Provide the [X, Y] coordinate of the cell's center where the given text is located.  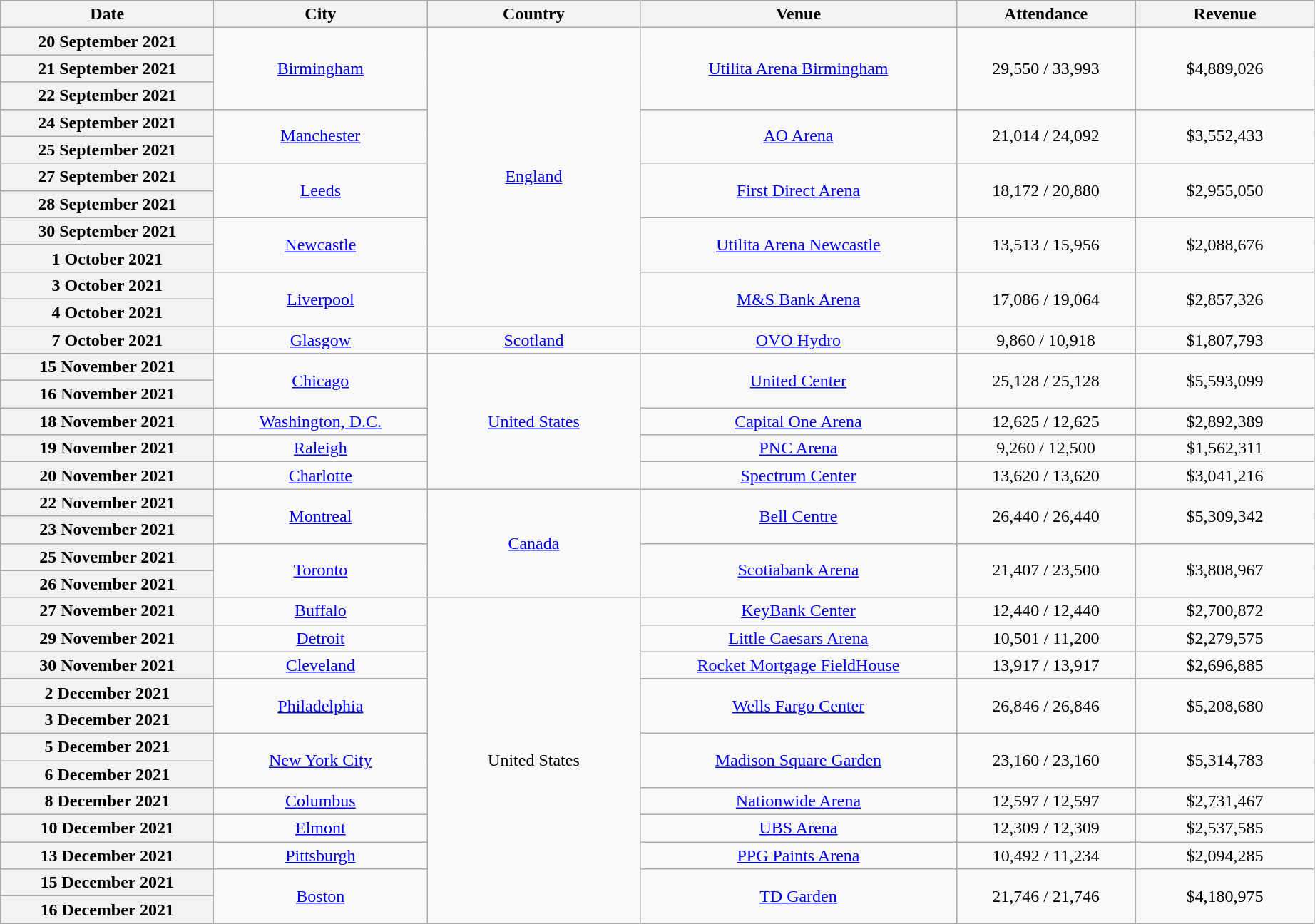
12,440 / 12,440 [1045, 611]
$5,208,680 [1225, 706]
6 December 2021 [107, 774]
$4,889,026 [1225, 68]
25 November 2021 [107, 557]
$4,180,975 [1225, 896]
$5,309,342 [1225, 516]
10,492 / 11,234 [1045, 856]
26 November 2021 [107, 584]
9,260 / 12,500 [1045, 448]
Date [107, 14]
$3,041,216 [1225, 476]
$2,700,872 [1225, 611]
13,917 / 13,917 [1045, 665]
M&S Bank Arena [799, 299]
Boston [321, 896]
Birmingham [321, 68]
Utilita Arena Newcastle [799, 245]
15 December 2021 [107, 883]
Little Caesars Arena [799, 638]
Manchester [321, 136]
PPG Paints Arena [799, 856]
Cleveland [321, 665]
18 November 2021 [107, 421]
8 December 2021 [107, 801]
13 December 2021 [107, 856]
Columbus [321, 801]
Glasgow [321, 340]
Bell Centre [799, 516]
21,407 / 23,500 [1045, 570]
Spectrum Center [799, 476]
Toronto [321, 570]
27 September 2021 [107, 177]
$2,892,389 [1225, 421]
KeyBank Center [799, 611]
Raleigh [321, 448]
$2,955,050 [1225, 190]
19 November 2021 [107, 448]
20 September 2021 [107, 41]
Scotland [533, 340]
25 September 2021 [107, 150]
United Center [799, 381]
21,746 / 21,746 [1045, 896]
AO Arena [799, 136]
$3,808,967 [1225, 570]
13,620 / 13,620 [1045, 476]
20 November 2021 [107, 476]
Washington, D.C. [321, 421]
$1,562,311 [1225, 448]
TD Garden [799, 896]
Wells Fargo Center [799, 706]
Chicago [321, 381]
$2,537,585 [1225, 828]
$1,807,793 [1225, 340]
Nationwide Arena [799, 801]
3 October 2021 [107, 285]
16 December 2021 [107, 910]
30 September 2021 [107, 231]
24 September 2021 [107, 123]
26,440 / 26,440 [1045, 516]
Country [533, 14]
12,625 / 12,625 [1045, 421]
23 November 2021 [107, 530]
25,128 / 25,128 [1045, 381]
15 November 2021 [107, 367]
12,597 / 12,597 [1045, 801]
$2,094,285 [1225, 856]
Newcastle [321, 245]
City [321, 14]
27 November 2021 [107, 611]
Canada [533, 543]
Montreal [321, 516]
28 September 2021 [107, 204]
3 December 2021 [107, 719]
9,860 / 10,918 [1045, 340]
UBS Arena [799, 828]
5 December 2021 [107, 746]
2 December 2021 [107, 692]
22 September 2021 [107, 96]
Detroit [321, 638]
21,014 / 24,092 [1045, 136]
Pittsburgh [321, 856]
21 September 2021 [107, 68]
29 November 2021 [107, 638]
22 November 2021 [107, 503]
Charlotte [321, 476]
England [533, 177]
Attendance [1045, 14]
$2,696,885 [1225, 665]
Utilita Arena Birmingham [799, 68]
Philadelphia [321, 706]
$2,731,467 [1225, 801]
18,172 / 20,880 [1045, 190]
Venue [799, 14]
$2,088,676 [1225, 245]
$2,279,575 [1225, 638]
Leeds [321, 190]
Madison Square Garden [799, 760]
7 October 2021 [107, 340]
OVO Hydro [799, 340]
10,501 / 11,200 [1045, 638]
10 December 2021 [107, 828]
PNC Arena [799, 448]
23,160 / 23,160 [1045, 760]
$3,552,433 [1225, 136]
16 November 2021 [107, 394]
Rocket Mortgage FieldHouse [799, 665]
$5,593,099 [1225, 381]
Liverpool [321, 299]
29,550 / 33,993 [1045, 68]
Scotiabank Arena [799, 570]
$2,857,326 [1225, 299]
$5,314,783 [1225, 760]
26,846 / 26,846 [1045, 706]
New York City [321, 760]
Buffalo [321, 611]
Revenue [1225, 14]
Capital One Arena [799, 421]
13,513 / 15,956 [1045, 245]
4 October 2021 [107, 312]
12,309 / 12,309 [1045, 828]
First Direct Arena [799, 190]
17,086 / 19,064 [1045, 299]
Elmont [321, 828]
1 October 2021 [107, 258]
30 November 2021 [107, 665]
